Identify which cell holds the provided text, then report its [X, Y] central coordinate. 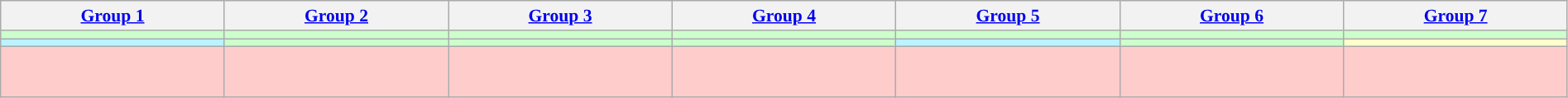
Group 6 [1231, 16]
Group 7 [1456, 16]
Group 3 [561, 16]
Group 2 [336, 16]
Group 1 [113, 16]
Group 5 [1008, 16]
Group 4 [784, 16]
